Detect which cell encompasses the target text, then output its (X, Y) center coordinate. 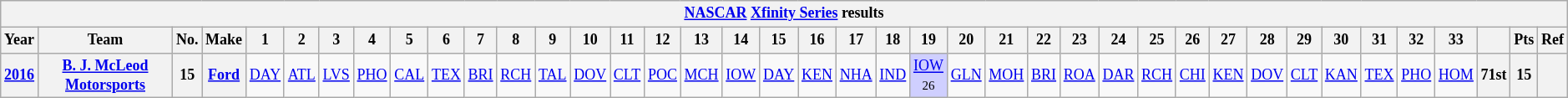
NHA (856, 75)
GLN (966, 75)
20 (966, 40)
5 (409, 40)
19 (928, 40)
27 (1228, 40)
Pts (1525, 40)
71st (1494, 75)
33 (1456, 40)
IOW (741, 75)
18 (893, 40)
32 (1416, 40)
28 (1267, 40)
14 (741, 40)
25 (1157, 40)
31 (1379, 40)
10 (590, 40)
3 (336, 40)
TAL (553, 75)
1 (265, 40)
MOH (1007, 75)
2016 (20, 75)
22 (1044, 40)
Make (224, 40)
DAR (1119, 75)
No. (187, 40)
23 (1079, 40)
CAL (409, 75)
30 (1341, 40)
NASCAR Xfinity Series results (784, 13)
ROA (1079, 75)
12 (663, 40)
IOW26 (928, 75)
2 (301, 40)
7 (481, 40)
26 (1192, 40)
POC (663, 75)
KAN (1341, 75)
HOM (1456, 75)
11 (628, 40)
ATL (301, 75)
8 (516, 40)
LVS (336, 75)
Ref (1553, 40)
24 (1119, 40)
6 (447, 40)
4 (372, 40)
29 (1304, 40)
IND (893, 75)
CHI (1192, 75)
Year (20, 40)
9 (553, 40)
MCH (701, 75)
Team (105, 40)
21 (1007, 40)
17 (856, 40)
Ford (224, 75)
13 (701, 40)
B. J. McLeod Motorsports (105, 75)
16 (817, 40)
